For the text-containing cell, return its midpoint in [x, y] coordinate format. 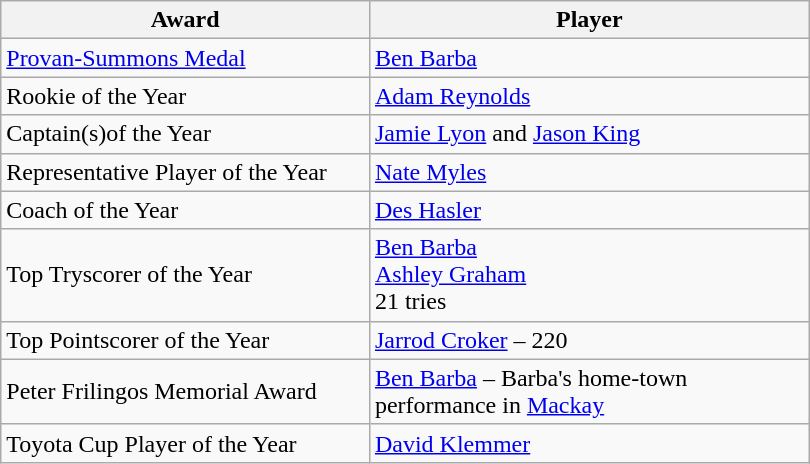
Coach of the Year [186, 210]
Ben Barba – Barba's home-town performance in Mackay [589, 392]
Ben Barba [589, 58]
Nate Myles [589, 172]
Adam Reynolds [589, 96]
Jamie Lyon and Jason King [589, 134]
Peter Frilingos Memorial Award [186, 392]
Captain(s)of the Year [186, 134]
Top Tryscorer of the Year [186, 275]
Award [186, 20]
Jarrod Croker – 220 [589, 340]
David Klemmer [589, 443]
Representative Player of the Year [186, 172]
Toyota Cup Player of the Year [186, 443]
Rookie of the Year [186, 96]
Player [589, 20]
Ben Barba Ashley Graham 21 tries [589, 275]
Top Pointscorer of the Year [186, 340]
Des Hasler [589, 210]
Provan-Summons Medal [186, 58]
